For the text-containing cell, return its midpoint in (X, Y) coordinate format. 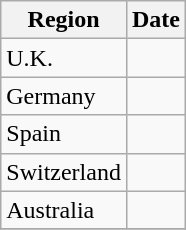
Germany (64, 96)
Region (64, 20)
Date (156, 20)
Australia (64, 210)
Spain (64, 134)
Switzerland (64, 172)
U.K. (64, 58)
